From the cell containing the given text, extract its center point as (x, y) coordinate. 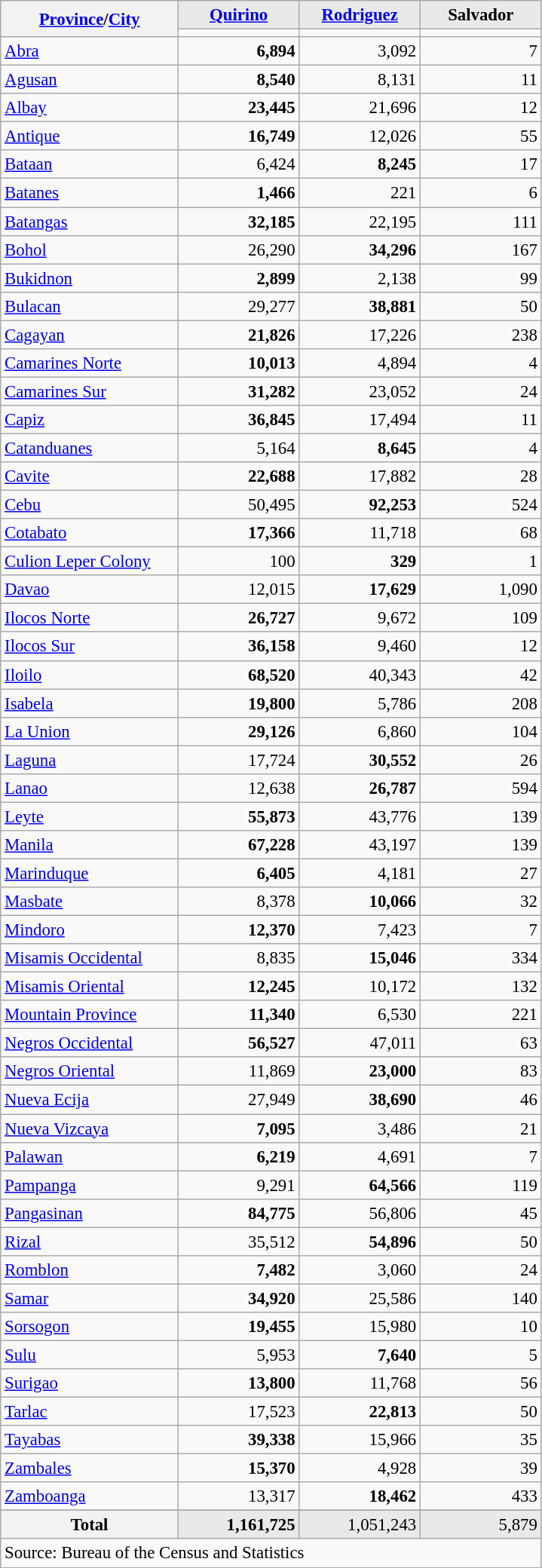
29,126 (238, 731)
17,366 (238, 533)
8,540 (238, 80)
1 (481, 562)
Davao (90, 590)
32,185 (238, 222)
10,172 (360, 987)
Cavite (90, 476)
34,296 (360, 250)
17,523 (238, 1412)
Albay (90, 108)
140 (481, 1298)
22,688 (238, 476)
54,896 (360, 1242)
6,219 (238, 1156)
Samar (90, 1298)
6,424 (238, 165)
433 (481, 1496)
5,164 (238, 448)
208 (481, 703)
7,095 (238, 1129)
67,228 (238, 845)
Bataan (90, 165)
334 (481, 958)
10 (481, 1327)
Zambales (90, 1468)
Tayabas (90, 1440)
Salvador (481, 15)
Nueva Ecija (90, 1100)
12,245 (238, 987)
9,291 (238, 1185)
167 (481, 250)
104 (481, 731)
Camarines Sur (90, 391)
8,131 (360, 80)
Abra (90, 51)
Marinduque (90, 873)
7,423 (360, 930)
23,052 (360, 391)
Bukidnon (90, 278)
26,787 (360, 789)
15,046 (360, 958)
Iloilo (90, 675)
Quirino (238, 15)
Ilocos Sur (90, 647)
38,881 (360, 306)
Isabela (90, 703)
39 (481, 1468)
25,586 (360, 1298)
26 (481, 760)
17 (481, 165)
9,460 (360, 647)
Palawan (90, 1156)
23,445 (238, 108)
4,894 (360, 363)
8,835 (238, 958)
84,775 (238, 1213)
Total (90, 1525)
17,882 (360, 476)
100 (238, 562)
6,405 (238, 873)
Pangasinan (90, 1213)
5,953 (238, 1355)
28 (481, 476)
Cebu (90, 505)
8,378 (238, 902)
35 (481, 1440)
Tarlac (90, 1412)
68,520 (238, 675)
12,638 (238, 789)
5 (481, 1355)
17,629 (360, 590)
6 (481, 193)
Masbate (90, 902)
Zamboanga (90, 1496)
Antique (90, 136)
1,466 (238, 193)
32 (481, 902)
4,928 (360, 1468)
111 (481, 222)
Laguna (90, 760)
63 (481, 1043)
43,776 (360, 816)
Bohol (90, 250)
36,158 (238, 647)
11,869 (238, 1071)
21,696 (360, 108)
15,980 (360, 1327)
39,338 (238, 1440)
Misamis Occidental (90, 958)
Agusan (90, 80)
4,691 (360, 1156)
11,340 (238, 1015)
109 (481, 618)
19,455 (238, 1327)
17,494 (360, 420)
35,512 (238, 1242)
Rizal (90, 1242)
5,786 (360, 703)
29,277 (238, 306)
99 (481, 278)
7,640 (360, 1355)
26,727 (238, 618)
329 (360, 562)
12,015 (238, 590)
26,290 (238, 250)
50,495 (238, 505)
56,527 (238, 1043)
3,060 (360, 1270)
45 (481, 1213)
Bulacan (90, 306)
27,949 (238, 1100)
16,749 (238, 136)
1,051,243 (360, 1525)
119 (481, 1185)
Manila (90, 845)
2,138 (360, 278)
4,181 (360, 873)
10,066 (360, 902)
524 (481, 505)
9,672 (360, 618)
5,879 (481, 1525)
Nueva Vizcaya (90, 1129)
1,161,725 (238, 1525)
36,845 (238, 420)
Catanduanes (90, 448)
56 (481, 1383)
238 (481, 335)
Negros Oriental (90, 1071)
17,724 (238, 760)
Culion Leper Colony (90, 562)
92,253 (360, 505)
47,011 (360, 1043)
64,566 (360, 1185)
55,873 (238, 816)
11,718 (360, 533)
12,370 (238, 930)
43,197 (360, 845)
30,552 (360, 760)
Negros Occidental (90, 1043)
19,800 (238, 703)
46 (481, 1100)
Romblon (90, 1270)
15,370 (238, 1468)
La Union (90, 731)
3,486 (360, 1129)
Misamis Oriental (90, 987)
12,026 (360, 136)
Mindoro (90, 930)
18,462 (360, 1496)
1,090 (481, 590)
38,690 (360, 1100)
Ilocos Norte (90, 618)
Cotabato (90, 533)
15,966 (360, 1440)
3,092 (360, 51)
Pampanga (90, 1185)
42 (481, 675)
594 (481, 789)
Source: Bureau of the Census and Statistics (271, 1554)
Capiz (90, 420)
13,317 (238, 1496)
Rodriguez (360, 15)
13,800 (238, 1383)
21,826 (238, 335)
8,245 (360, 165)
27 (481, 873)
34,920 (238, 1298)
Sulu (90, 1355)
Mountain Province (90, 1015)
6,530 (360, 1015)
132 (481, 987)
Batangas (90, 222)
22,195 (360, 222)
8,645 (360, 448)
21 (481, 1129)
68 (481, 533)
6,860 (360, 731)
56,806 (360, 1213)
6,894 (238, 51)
Cagayan (90, 335)
Surigao (90, 1383)
2,899 (238, 278)
7,482 (238, 1270)
31,282 (238, 391)
17,226 (360, 335)
55 (481, 136)
83 (481, 1071)
Leyte (90, 816)
10,013 (238, 363)
Camarines Norte (90, 363)
Batanes (90, 193)
Lanao (90, 789)
11,768 (360, 1383)
23,000 (360, 1071)
Province/City (90, 19)
Sorsogon (90, 1327)
22,813 (360, 1412)
40,343 (360, 675)
